Detect which cell encompasses the target text, then output its (x, y) center coordinate. 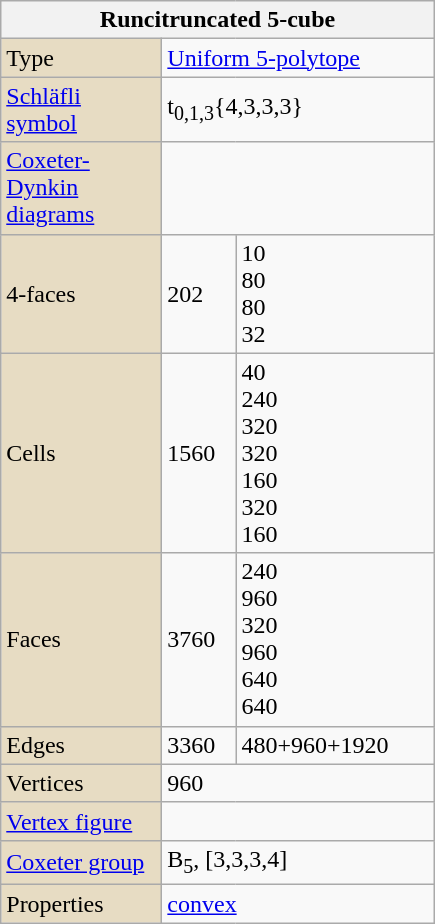
Cells (82, 453)
1560 (199, 453)
960 (298, 783)
Faces (82, 640)
Type (82, 58)
Runcitruncated 5-cube (218, 20)
Schläfli symbol (82, 110)
Coxeter group (82, 862)
Uniform 5-polytope (298, 58)
Vertex figure (82, 821)
4-faces (82, 294)
480+960+1920 (335, 745)
40 240 320 320 160 320 160 (335, 453)
Vertices (82, 783)
B5, [3,3,3,4] (298, 862)
Edges (82, 745)
t0,1,3{4,3,3,3} (298, 110)
convex (298, 904)
202 (199, 294)
3360 (199, 745)
Properties (82, 904)
Coxeter-Dynkin diagrams (82, 188)
10 80 80 32 (335, 294)
240 960 320 960 640 640 (335, 640)
3760 (199, 640)
